Output the [x, y] coordinate of the center of the cell containing the given text.  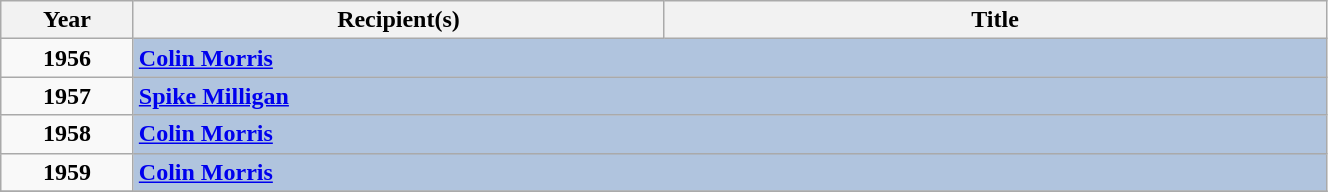
Spike Milligan [730, 96]
1959 [68, 172]
1956 [68, 58]
1958 [68, 134]
Year [68, 20]
1957 [68, 96]
Title [996, 20]
Recipient(s) [398, 20]
